Locate the cell with the specified text and output its [x, y] center coordinate. 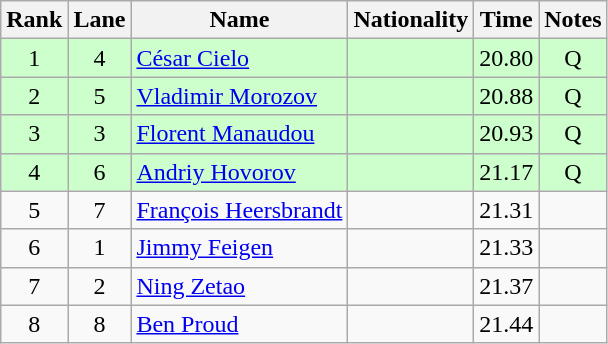
Ben Proud [240, 324]
20.88 [506, 96]
Andriy Hovorov [240, 172]
Lane [100, 20]
21.17 [506, 172]
21.44 [506, 324]
Rank [34, 20]
20.93 [506, 134]
21.37 [506, 286]
21.33 [506, 248]
Notes [573, 20]
Time [506, 20]
Nationality [411, 20]
Name [240, 20]
21.31 [506, 210]
Florent Manaudou [240, 134]
Ning Zetao [240, 286]
Jimmy Feigen [240, 248]
François Heersbrandt [240, 210]
20.80 [506, 58]
César Cielo [240, 58]
Vladimir Morozov [240, 96]
